Return the [X, Y] coordinate for the center point of the cell that contains the specified text.  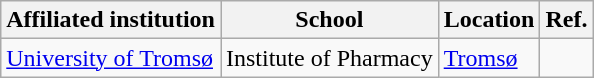
School [329, 20]
Affiliated institution [111, 20]
Tromsø [489, 58]
Location [489, 20]
University of Tromsø [111, 58]
Ref. [566, 20]
Institute of Pharmacy [329, 58]
